Capture the cell that displays the provided text and extract its [x, y] central coordinate. 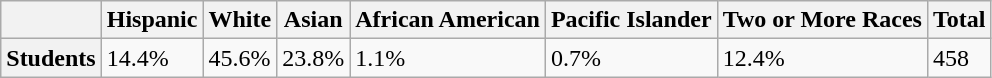
0.7% [631, 58]
African American [448, 20]
458 [959, 58]
12.4% [822, 58]
Two or More Races [822, 20]
Asian [314, 20]
14.4% [152, 58]
Hispanic [152, 20]
Pacific Islander [631, 20]
White [240, 20]
23.8% [314, 58]
Total [959, 20]
45.6% [240, 58]
Students [51, 58]
1.1% [448, 58]
